Find where the given text appears and provide that cell's center as [x, y] coordinate. 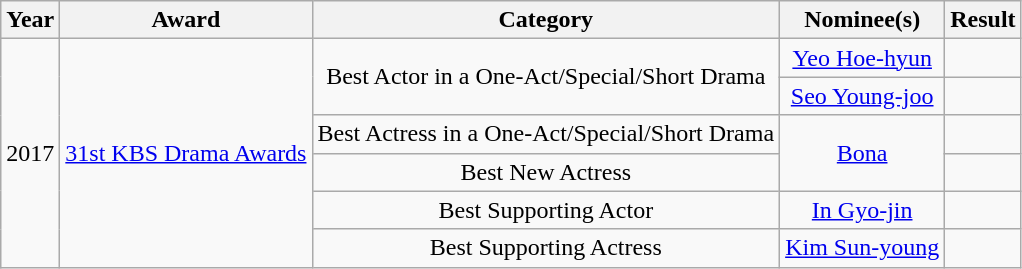
Best Supporting Actor [546, 210]
Seo Young-joo [862, 96]
Best Actor in a One-Act/Special/Short Drama [546, 77]
Best Actress in a One-Act/Special/Short Drama [546, 134]
Best New Actress [546, 172]
Year [30, 20]
2017 [30, 153]
Award [186, 20]
31st KBS Drama Awards [186, 153]
Category [546, 20]
Kim Sun-young [862, 248]
Nominee(s) [862, 20]
Result [983, 20]
Bona [862, 153]
Best Supporting Actress [546, 248]
Yeo Hoe-hyun [862, 58]
In Gyo-jin [862, 210]
